Provide the [x, y] coordinate of the cell's center where the given text is located.  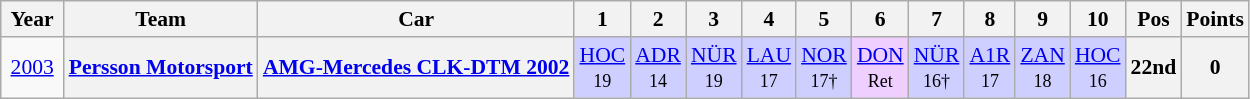
2 [658, 19]
3 [714, 19]
ZAN18 [1042, 68]
Persson Motorsport [161, 68]
HOC16 [1098, 68]
NÜR19 [714, 68]
2003 [32, 68]
10 [1098, 19]
6 [880, 19]
Pos [1154, 19]
4 [769, 19]
NÜR16† [937, 68]
A1R17 [990, 68]
8 [990, 19]
7 [937, 19]
NOR17† [824, 68]
Car [416, 19]
DONRet [880, 68]
1 [602, 19]
LAU17 [769, 68]
5 [824, 19]
22nd [1154, 68]
AMG-Mercedes CLK-DTM 2002 [416, 68]
ADR14 [658, 68]
9 [1042, 19]
HOC19 [602, 68]
Year [32, 19]
Points [1215, 19]
Team [161, 19]
0 [1215, 68]
